Capture the cell that displays the provided text and extract its [x, y] central coordinate. 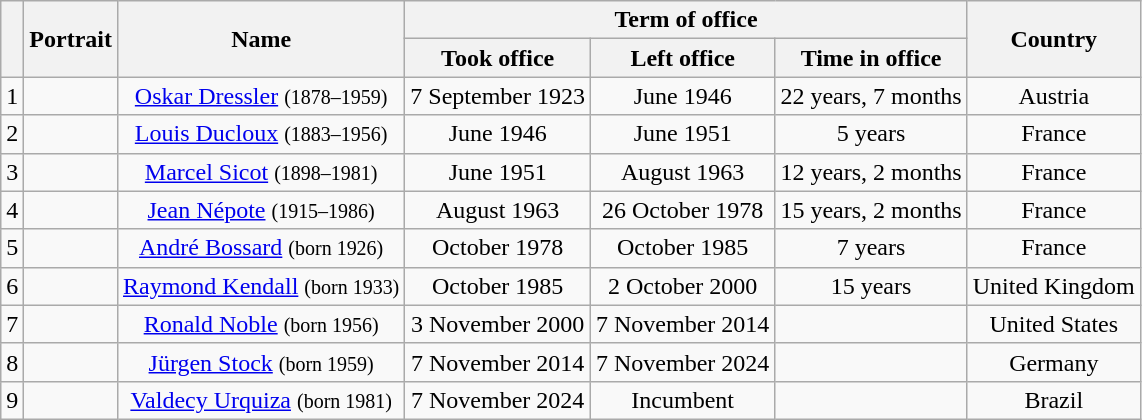
Jürgen Stock (born 1959) [260, 362]
Left office [683, 58]
United States [1054, 324]
7 [12, 324]
3 November 2000 [498, 324]
12 years, 2 months [871, 172]
Time in office [871, 58]
5 years [871, 134]
André Bossard (born 1926) [260, 248]
Took office [498, 58]
22 years, 7 months [871, 96]
26 October 1978 [683, 210]
Brazil [1054, 400]
Ronald Noble (born 1956) [260, 324]
6 [12, 286]
Germany [1054, 362]
Marcel Sicot (1898–1981) [260, 172]
Name [260, 39]
Valdecy Urquiza (born 1981) [260, 400]
Oskar Dressler (1878–1959) [260, 96]
2 October 2000 [683, 286]
Country [1054, 39]
7 September 1923 [498, 96]
9 [12, 400]
Austria [1054, 96]
15 years, 2 months [871, 210]
1 [12, 96]
Raymond Kendall (born 1933) [260, 286]
3 [12, 172]
Incumbent [683, 400]
5 [12, 248]
Jean Népote (1915–1986) [260, 210]
2 [12, 134]
Portrait [71, 39]
Term of office [686, 20]
7 years [871, 248]
October 1978 [498, 248]
United Kingdom [1054, 286]
8 [12, 362]
Louis Ducloux (1883–1956) [260, 134]
15 years [871, 286]
4 [12, 210]
